Search for the cell housing the specified text and yield its [X, Y] center coordinate. 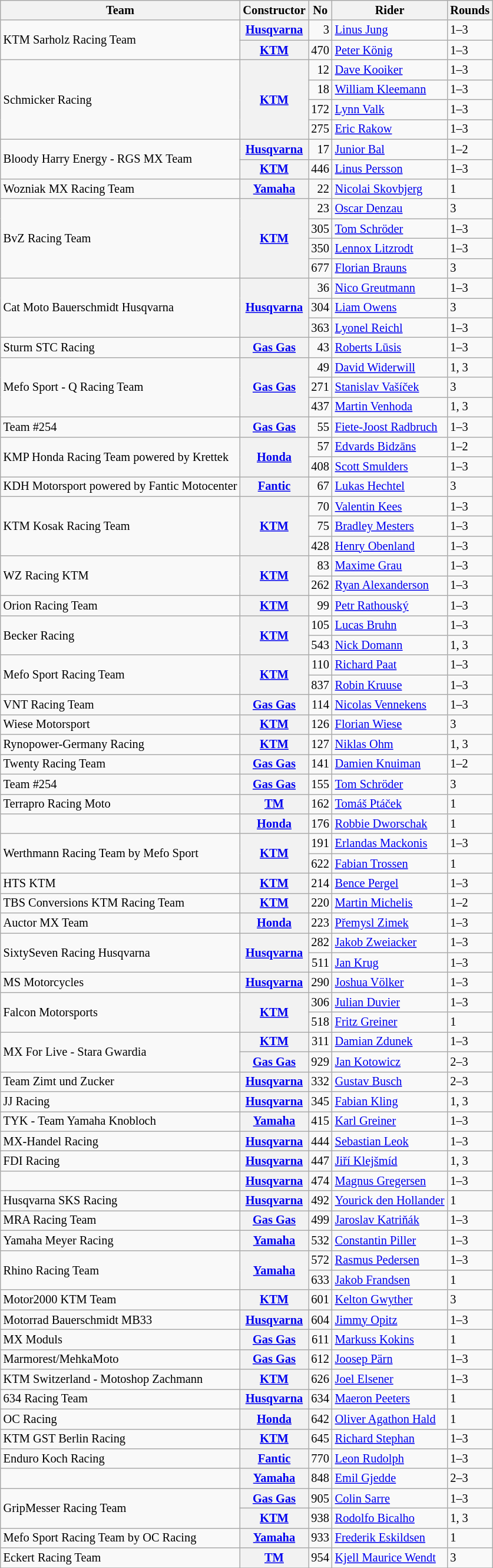
Yourick den Hollander [390, 1201]
Jan Krug [390, 963]
492 [320, 1201]
214 [320, 883]
Robbie Dworschak [390, 823]
75 [320, 526]
Nick Domann [390, 645]
363 [320, 328]
110 [320, 665]
518 [320, 1022]
770 [320, 1458]
Petr Rathouský [390, 605]
Oscar Denzau [390, 209]
Damien Knuiman [390, 764]
Cat Moto Bauerschmidt Husqvarna [120, 308]
Enduro Koch Racing [120, 1458]
Team [120, 10]
Fabian Trossen [390, 864]
Rynopower-Germany Racing [120, 745]
Nico Greutmann [390, 288]
Nicolas Vennekens [390, 704]
Constructor [274, 10]
Stanislav Vašíček [390, 387]
Joosep Pärn [390, 1359]
Linus Jung [390, 30]
Damian Zdunek [390, 1042]
306 [320, 1002]
Falcon Motorsports [120, 1012]
Team Zimt und Zucker [120, 1082]
Bence Pergel [390, 883]
43 [320, 347]
BvZ Racing Team [120, 238]
MRA Racing Team [120, 1220]
KTM Kosak Racing Team [120, 526]
444 [320, 1141]
172 [320, 110]
626 [320, 1379]
Kelton Gwyther [390, 1300]
601 [320, 1300]
Rodolfo Bicalho [390, 1518]
642 [320, 1419]
Florian Wiese [390, 724]
Kjell Maurice Wendt [390, 1558]
437 [320, 407]
350 [320, 248]
611 [320, 1339]
Bradley Mesters [390, 526]
Roberts Lūsis [390, 347]
155 [320, 784]
MS Motorcycles [120, 983]
MX Moduls [120, 1339]
JJ Racing [120, 1101]
70 [320, 506]
Gustav Busch [390, 1082]
Twenty Racing Team [120, 764]
36 [320, 288]
Colin Sarre [390, 1498]
677 [320, 268]
176 [320, 823]
Mefo Sport Racing Team by OC Racing [120, 1538]
Wozniak MX Racing Team [120, 189]
474 [320, 1181]
TYK - Team Yamaha Knobloch [120, 1121]
Erlandas Mackonis [390, 844]
Julian Duvier [390, 1002]
Lucas Bruhn [390, 625]
Mefo Sport - Q Racing Team [120, 387]
Karl Greiner [390, 1121]
Fiete-Joost Radbruch [390, 427]
Jakob Frandsen [390, 1280]
162 [320, 804]
271 [320, 387]
Jimmy Opitz [390, 1320]
Terrapro Racing Moto [120, 804]
305 [320, 229]
415 [320, 1121]
Martin Michelis [390, 903]
Constantin Piller [390, 1240]
634 [320, 1399]
TBS Conversions KTM Racing Team [120, 903]
William Kleemann [390, 90]
Auctor MX Team [120, 923]
MX-Handel Racing [120, 1141]
Lennox Litzrodt [390, 248]
543 [320, 645]
67 [320, 486]
Schmicker Racing [120, 99]
Werthmann Racing Team by Mefo Sport [120, 854]
126 [320, 724]
KTM Sarholz Racing Team [120, 40]
304 [320, 308]
Emil Gjedde [390, 1478]
Oliver Agathon Hald [390, 1419]
Rasmus Pedersen [390, 1260]
532 [320, 1240]
Junior Bal [390, 149]
Leon Rudolph [390, 1458]
VNT Racing Team [120, 704]
Lukas Hechtel [390, 486]
Niklas Ohm [390, 745]
Richard Paat [390, 665]
Eric Rakow [390, 129]
Rhino Racing Team [120, 1270]
FDI Racing [120, 1161]
604 [320, 1320]
Wiese Motorsport [120, 724]
Florian Brauns [390, 268]
Tomáš Ptáček [390, 804]
57 [320, 447]
290 [320, 983]
Maeron Peeters [390, 1399]
Peter König [390, 50]
Přemysl Zimek [390, 923]
Joshua Völker [390, 983]
Ryan Alexanderson [390, 585]
KTM GST Berlin Racing [120, 1439]
Jakob Zweiacker [390, 943]
23 [320, 209]
55 [320, 427]
Frederik Eskildsen [390, 1538]
Maxime Grau [390, 566]
SixtySeven Racing Husqvarna [120, 953]
Sturm STC Racing [120, 347]
18 [320, 90]
408 [320, 466]
GripMesser Racing Team [120, 1508]
Rounds [470, 10]
OC Racing [120, 1419]
Valentin Kees [390, 506]
114 [320, 704]
Henry Obenland [390, 546]
99 [320, 605]
262 [320, 585]
David Widerwill [390, 367]
83 [320, 566]
Sebastian Leok [390, 1141]
Joel Elsener [390, 1379]
WZ Racing KTM [120, 575]
Linus Persson [390, 169]
470 [320, 50]
622 [320, 864]
612 [320, 1359]
223 [320, 923]
Lyonel Reichl [390, 328]
938 [320, 1518]
Marmorest/MehkaMoto [120, 1359]
Nicolai Skovbjerg [390, 189]
KDH Motorsport powered by Fantic Motocenter [120, 486]
KMP Honda Racing Team powered by Krettek [120, 456]
Edvards Bidzāns [390, 447]
12 [320, 70]
Martin Venhoda [390, 407]
311 [320, 1042]
929 [320, 1062]
Robin Kruuse [390, 685]
Jan Kotowicz [390, 1062]
Rider [390, 10]
511 [320, 963]
Dave Kooiker [390, 70]
446 [320, 169]
634 Racing Team [120, 1399]
954 [320, 1558]
Fabian Kling [390, 1101]
345 [320, 1101]
Yamaha Meyer Racing [120, 1240]
275 [320, 129]
127 [320, 745]
Liam Owens [390, 308]
Motor2000 KTM Team [120, 1300]
Becker Racing [120, 635]
KTM Switzerland - Motoshop Zachmann [120, 1379]
Fritz Greiner [390, 1022]
141 [320, 764]
572 [320, 1260]
Orion Racing Team [120, 605]
332 [320, 1082]
MX For Live - Stara Gwardia [120, 1052]
Motorrad Bauerschmidt MB33 [120, 1320]
933 [320, 1538]
Mefo Sport Racing Team [120, 674]
22 [320, 189]
Scott Smulders [390, 466]
HTS KTM [120, 883]
499 [320, 1220]
Jiří Klejšmíd [390, 1161]
49 [320, 367]
837 [320, 685]
282 [320, 943]
220 [320, 903]
848 [320, 1478]
105 [320, 625]
No [320, 10]
Lynn Valk [390, 110]
Magnus Gregersen [390, 1181]
645 [320, 1439]
428 [320, 546]
905 [320, 1498]
633 [320, 1280]
Markuss Kokins [390, 1339]
Bloody Harry Energy - RGS MX Team [120, 159]
Husqvarna SKS Racing [120, 1201]
Richard Stephan [390, 1439]
Jaroslav Katriňák [390, 1220]
191 [320, 844]
17 [320, 149]
Eckert Racing Team [120, 1558]
447 [320, 1161]
